Return the [x, y] coordinate for the center point of the cell that contains the specified text.  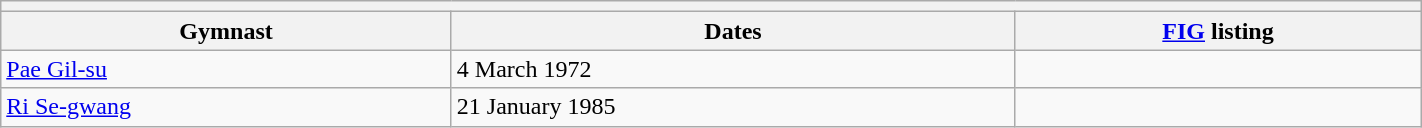
21 January 1985 [732, 107]
4 March 1972 [732, 69]
Ri Se-gwang [226, 107]
FIG listing [1218, 31]
Gymnast [226, 31]
Dates [732, 31]
Pae Gil-su [226, 69]
